Determine the (x, y) coordinate at the center of the cell enclosing the given text.  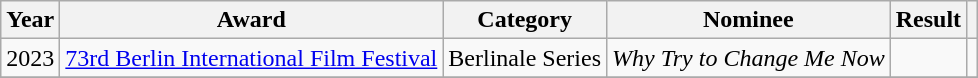
2023 (30, 58)
73rd Berlin International Film Festival (252, 58)
Berlinale Series (525, 58)
Result (928, 20)
Nominee (749, 20)
Category (525, 20)
Award (252, 20)
Year (30, 20)
Why Try to Change Me Now (749, 58)
